Detect which cell encompasses the target text, then output its (x, y) center coordinate. 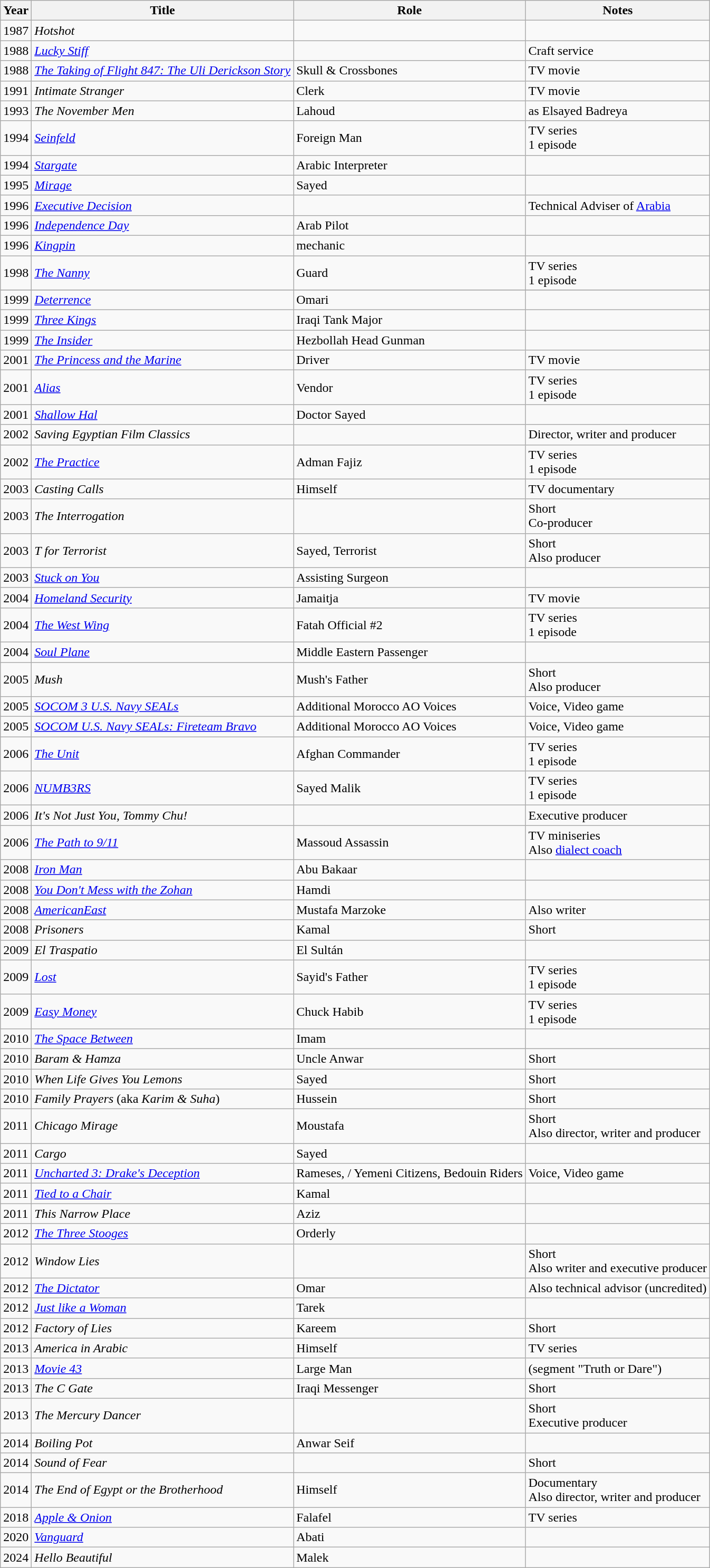
Alias (162, 387)
Year (16, 11)
Factory of Lies (162, 1328)
Cargo (162, 1153)
Notes (618, 11)
Intimate Stranger (162, 91)
Mush's Father (410, 679)
Executive producer (618, 815)
Stuck on You (162, 578)
Soul Plane (162, 652)
Sound of Fear (162, 1463)
TV miniseriesAlso dialect coach (618, 843)
Rameses, / Yemeni Citizens, Bedouin Riders (410, 1173)
Guard (410, 272)
Skull & Crossbones (410, 71)
Also technical advisor (uncredited) (618, 1288)
Homeland Security (162, 598)
Hussein (410, 1099)
The Nanny (162, 272)
Craft service (618, 51)
AmericanEast (162, 910)
Malek (410, 1557)
Technical Adviser of Arabia (618, 205)
Saving Egyptian Film Classics (162, 435)
Director, writer and producer (618, 435)
Tied to a Chair (162, 1194)
ShortAlso director, writer and producer (618, 1127)
Role (410, 11)
1987 (16, 31)
Sayed, Terrorist (410, 551)
1993 (16, 111)
1998 (16, 272)
Afghan Commander (410, 754)
Mirage (162, 185)
(segment "Truth or Dare") (618, 1368)
SOCOM U.S. Navy SEALs: Fireteam Bravo (162, 727)
Iraqi Tank Major (410, 320)
Mustafa Marzoke (410, 910)
El Traspatio (162, 950)
Imam (410, 1038)
TV documentary (618, 489)
Stargate (162, 165)
The Dictator (162, 1288)
as Elsayed Badreya (618, 111)
Mush (162, 679)
NUMB3RS (162, 788)
The C Gate (162, 1388)
Family Prayers (aka Karim & Suha) (162, 1099)
Abati (410, 1537)
Title (162, 11)
Kingpin (162, 245)
Baram & Hamza (162, 1059)
Clerk (410, 91)
The Princess and the Marine (162, 360)
Doctor Sayed (410, 415)
Iron Man (162, 870)
ShortExecutive producer (618, 1416)
SOCOM 3 U.S. Navy SEALs (162, 707)
Executive Decision (162, 205)
Adman Fajiz (410, 462)
Fatah Official #2 (410, 624)
Foreign Man (410, 138)
Falafel (410, 1517)
Jamaitja (410, 598)
Independence Day (162, 225)
Driver (410, 360)
The Mercury Dancer (162, 1416)
The West Wing (162, 624)
It's Not Just You, Tommy Chu! (162, 815)
T for Terrorist (162, 551)
Movie 43 (162, 1368)
The Taking of Flight 847: The Uli Derickson Story (162, 71)
The Space Between (162, 1038)
Just like a Woman (162, 1308)
Window Lies (162, 1261)
Apple & Onion (162, 1517)
Orderly (410, 1234)
ShortAlso writer and executive producer (618, 1261)
Moustafa (410, 1127)
DocumentaryAlso director, writer and producer (618, 1490)
The Practice (162, 462)
Omari (410, 300)
Omar (410, 1288)
The Path to 9/11 (162, 843)
Arab Pilot (410, 225)
1995 (16, 185)
Hotshot (162, 31)
Hello Beautiful (162, 1557)
ShortCo-producer (618, 516)
Deterrence (162, 300)
Kareem (410, 1328)
Aziz (410, 1214)
Casting Calls (162, 489)
The Three Stooges (162, 1234)
The Insider (162, 340)
Also writer (618, 910)
The November Men (162, 111)
Arabic Interpreter (410, 165)
Hamdi (410, 890)
1991 (16, 91)
Tarek (410, 1308)
Hezbollah Head Gunman (410, 340)
The Interrogation (162, 516)
Uncle Anwar (410, 1059)
2018 (16, 1517)
Large Man (410, 1368)
Uncharted 3: Drake's Deception (162, 1173)
Vendor (410, 387)
This Narrow Place (162, 1214)
Boiling Pot (162, 1442)
Sayed Malik (410, 788)
Prisoners (162, 930)
America in Arabic (162, 1348)
Chuck Habib (410, 1012)
Sayid's Father (410, 977)
Vanguard (162, 1537)
El Sultán (410, 950)
Abu Bakaar (410, 870)
You Don't Mess with the Zohan (162, 890)
Chicago Mirage (162, 1127)
Lucky Stiff (162, 51)
Easy Money (162, 1012)
Lahoud (410, 111)
Anwar Seif (410, 1442)
The End of Egypt or the Brotherhood (162, 1490)
Assisting Surgeon (410, 578)
mechanic (410, 245)
Lost (162, 977)
Shallow Hal (162, 415)
The Unit (162, 754)
Seinfeld (162, 138)
2020 (16, 1537)
Iraqi Messenger (410, 1388)
Massoud Assassin (410, 843)
2024 (16, 1557)
Three Kings (162, 320)
When Life Gives You Lemons (162, 1079)
Middle Eastern Passenger (410, 652)
